Determine the [X, Y] coordinate at the center of the cell enclosing the given text.  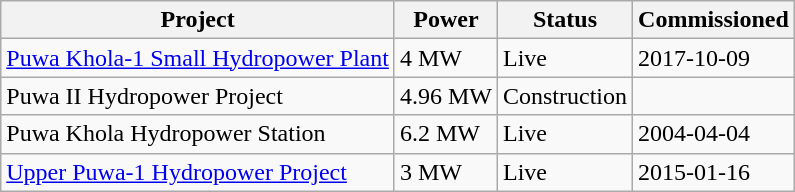
Puwa Khola-1 Small Hydropower Plant [198, 58]
3 MW [446, 172]
Puwa Khola Hydropower Station [198, 134]
4.96 MW [446, 96]
Upper Puwa-1 Hydropower Project [198, 172]
Construction [564, 96]
2017-10-09 [714, 58]
2004-04-04 [714, 134]
6.2 MW [446, 134]
Power [446, 20]
Puwa II Hydropower Project [198, 96]
4 MW [446, 58]
Project [198, 20]
Status [564, 20]
2015-01-16 [714, 172]
Commissioned [714, 20]
